Pinpoint the cell where the given text exists, returning its [X, Y] midpoint coordinate. 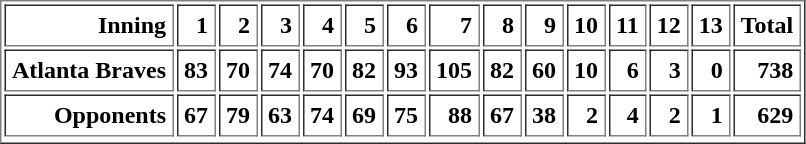
9 [544, 25]
738 [766, 71]
0 [710, 71]
38 [544, 115]
Opponents [88, 115]
Atlanta Braves [88, 71]
63 [280, 115]
75 [406, 115]
5 [364, 25]
79 [238, 115]
83 [196, 71]
12 [668, 25]
69 [364, 115]
105 [454, 71]
Inning [88, 25]
7 [454, 25]
60 [544, 71]
93 [406, 71]
11 [627, 25]
13 [710, 25]
Total [766, 25]
88 [454, 115]
629 [766, 115]
8 [502, 25]
